Locate the cell with the specified text and output its [X, Y] center coordinate. 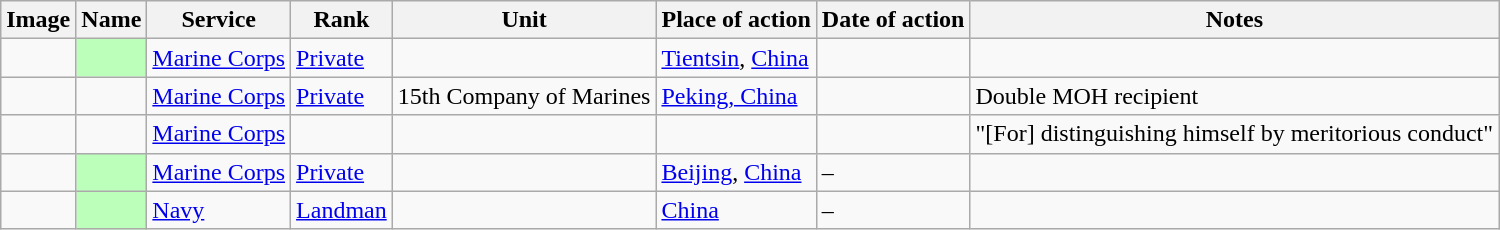
China [736, 210]
Image [38, 20]
Service [219, 20]
Name [112, 20]
Navy [219, 210]
Double MOH recipient [1234, 96]
Unit [524, 20]
Notes [1234, 20]
Peking, China [736, 96]
15th Company of Marines [524, 96]
Date of action [893, 20]
"[For] distinguishing himself by meritorious conduct" [1234, 134]
Tientsin, China [736, 58]
Beijing, China [736, 172]
Landman [342, 210]
Place of action [736, 20]
Rank [342, 20]
